Locate the cell with the specified text and output its (x, y) center coordinate. 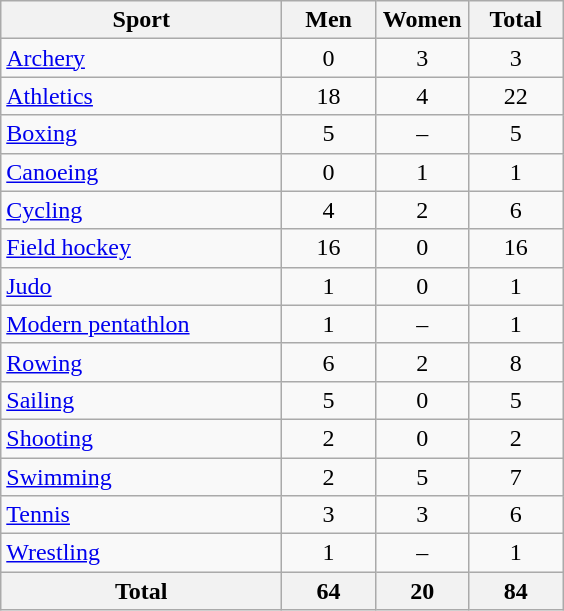
Wrestling (142, 553)
Sailing (142, 400)
Men (329, 20)
Canoeing (142, 172)
Boxing (142, 134)
Shooting (142, 438)
7 (516, 477)
Archery (142, 58)
Swimming (142, 477)
Field hockey (142, 248)
64 (329, 591)
Judo (142, 286)
Modern pentathlon (142, 324)
Sport (142, 20)
22 (516, 96)
Tennis (142, 515)
Athletics (142, 96)
84 (516, 591)
Rowing (142, 362)
Cycling (142, 210)
Women (422, 20)
18 (329, 96)
20 (422, 591)
8 (516, 362)
